From the cell containing the given text, extract its center point as (X, Y) coordinate. 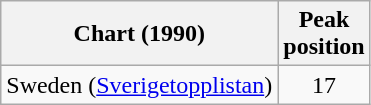
Peakposition (324, 34)
Sweden (Sverigetopplistan) (140, 85)
Chart (1990) (140, 34)
17 (324, 85)
